Return (x, y) of the center of cell containing provided text 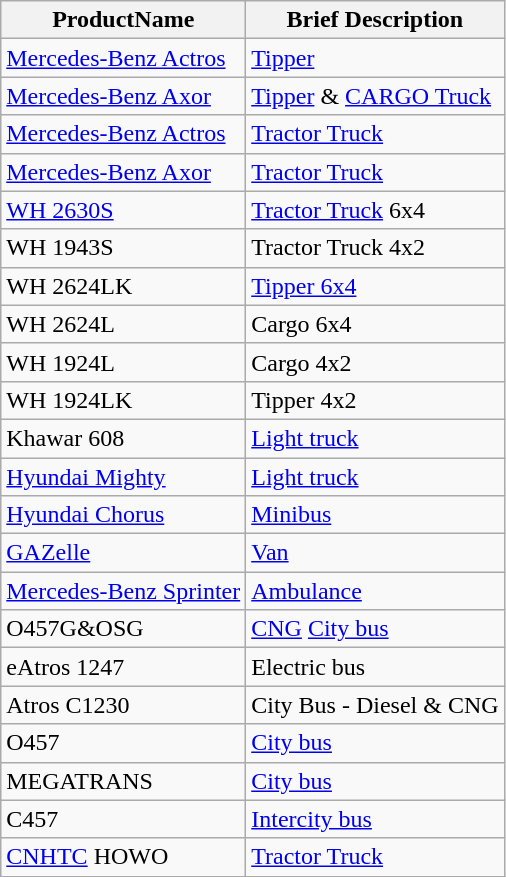
Atros C1230 (124, 705)
Hyundai Mighty (124, 477)
WH 2630S (124, 210)
Tipper & CARGO Truck (375, 96)
Tractor Truck 4x2 (375, 248)
Van (375, 553)
City Bus - Diesel & CNG (375, 705)
O457 (124, 743)
CNHTC HOWO (124, 857)
WH 2624L (124, 324)
C457 (124, 819)
Intercity bus (375, 819)
WH 2624LK (124, 286)
eAtros 1247 (124, 667)
MEGATRANS (124, 781)
Ambulance (375, 591)
Cargo 6x4 (375, 324)
WH 1924L (124, 362)
Tractor Truck 6x4 (375, 210)
ProductName (124, 20)
CNG City bus (375, 629)
Hyundai Chorus (124, 515)
Tipper (375, 58)
Electric bus (375, 667)
WH 1924LK (124, 400)
WH 1943S (124, 248)
Khawar 608 (124, 438)
O457G&OSG (124, 629)
Minibus (375, 515)
GAZelle (124, 553)
Mercedes-Benz Sprinter (124, 591)
Cargo 4x2 (375, 362)
Tipper 6x4 (375, 286)
Tipper 4x2 (375, 400)
Brief Description (375, 20)
